Pinpoint the cell where the given text exists, returning its [x, y] midpoint coordinate. 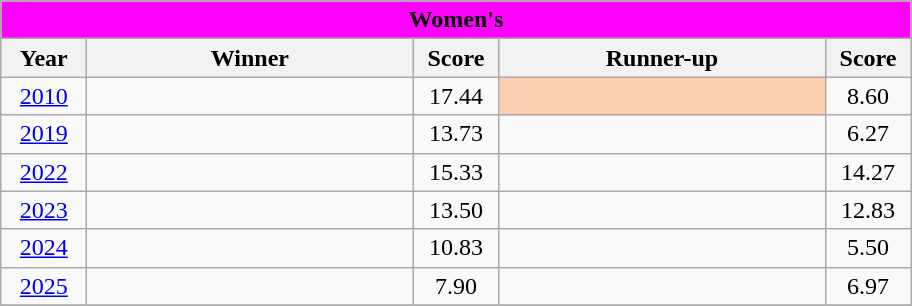
8.60 [868, 96]
12.83 [868, 210]
Women's [456, 20]
2019 [44, 134]
Runner-up [662, 58]
2024 [44, 248]
2023 [44, 210]
15.33 [456, 172]
14.27 [868, 172]
17.44 [456, 96]
Winner [250, 58]
6.27 [868, 134]
10.83 [456, 248]
7.90 [456, 286]
2022 [44, 172]
Year [44, 58]
2010 [44, 96]
13.73 [456, 134]
13.50 [456, 210]
5.50 [868, 248]
6.97 [868, 286]
2025 [44, 286]
